Return the [x, y] coordinate for the center point of the cell that contains the specified text.  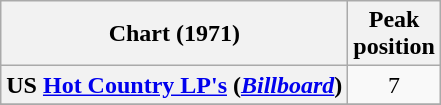
7 [394, 85]
Chart (1971) [174, 34]
Peakposition [394, 34]
US Hot Country LP's (Billboard) [174, 85]
